Scan for the cell matching the given text and deliver its [x, y] coordinate at center. 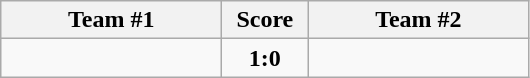
Score [265, 20]
Team #1 [112, 20]
Team #2 [418, 20]
1:0 [265, 58]
